Search for the cell housing the specified text and yield its (X, Y) center coordinate. 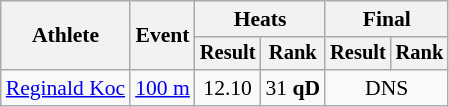
Reginald Koc (66, 88)
Heats (260, 19)
31 qD (292, 88)
12.10 (228, 88)
DNS (386, 88)
Event (162, 36)
Final (386, 19)
100 m (162, 88)
Athlete (66, 36)
